Detect which cell encompasses the target text, then output its [X, Y] center coordinate. 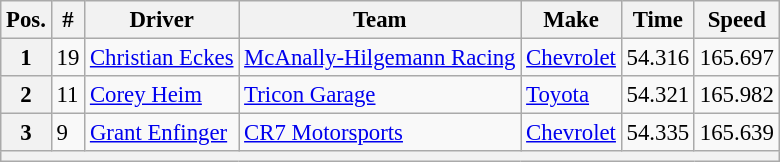
54.316 [658, 58]
Time [658, 20]
McAnally-Hilgemann Racing [380, 58]
19 [68, 58]
2 [26, 95]
Toyota [571, 95]
Driver [162, 20]
Tricon Garage [380, 95]
Team [380, 20]
# [68, 20]
Christian Eckes [162, 58]
Speed [736, 20]
54.321 [658, 95]
Make [571, 20]
1 [26, 58]
54.335 [658, 133]
CR7 Motorsports [380, 133]
3 [26, 133]
165.639 [736, 133]
11 [68, 95]
Grant Enfinger [162, 133]
Pos. [26, 20]
165.982 [736, 95]
165.697 [736, 58]
Corey Heim [162, 95]
9 [68, 133]
